For the text-containing cell, return its midpoint in (x, y) coordinate format. 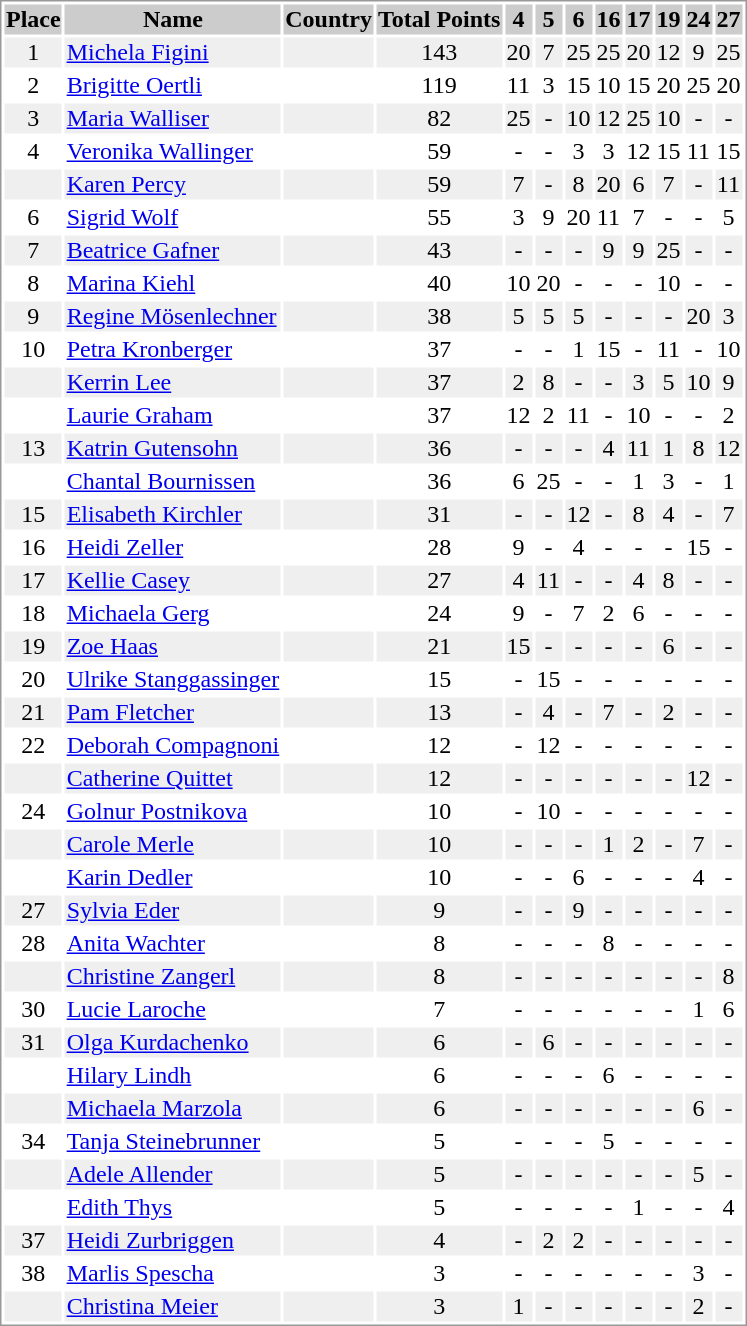
Chantal Bournissen (173, 481)
Tanja Steinebrunner (173, 1141)
Country (329, 19)
43 (438, 251)
119 (438, 85)
Katrin Gutensohn (173, 449)
Carole Merle (173, 845)
Laurie Graham (173, 415)
Christina Meier (173, 1307)
Ulrike Stanggassinger (173, 679)
Sigrid Wolf (173, 217)
Deborah Compagnoni (173, 745)
Veronika Wallinger (173, 151)
Anita Wachter (173, 943)
Maria Walliser (173, 119)
Sylvia Eder (173, 911)
Kellie Casey (173, 581)
Zoe Haas (173, 647)
Adele Allender (173, 1175)
30 (33, 1009)
Brigitte Oertli (173, 85)
Lucie Laroche (173, 1009)
Michela Figini (173, 53)
Marlis Spescha (173, 1273)
Michaela Marzola (173, 1109)
Olga Kurdachenko (173, 1043)
Pam Fletcher (173, 713)
Christine Zangerl (173, 977)
Heidi Zurbriggen (173, 1241)
Golnur Postnikova (173, 811)
143 (438, 53)
Elisabeth Kirchler (173, 515)
55 (438, 217)
34 (33, 1141)
Regine Mösenlechner (173, 317)
Hilary Lindh (173, 1075)
Heidi Zeller (173, 547)
Karen Percy (173, 185)
Name (173, 19)
Catherine Quittet (173, 779)
Edith Thys (173, 1207)
Beatrice Gafner (173, 251)
Petra Kronberger (173, 349)
40 (438, 283)
22 (33, 745)
82 (438, 119)
Kerrin Lee (173, 383)
Place (33, 19)
Total Points (438, 19)
Michaela Gerg (173, 613)
Karin Dedler (173, 877)
Marina Kiehl (173, 283)
18 (33, 613)
